Detect which cell encompasses the target text, then output its [x, y] center coordinate. 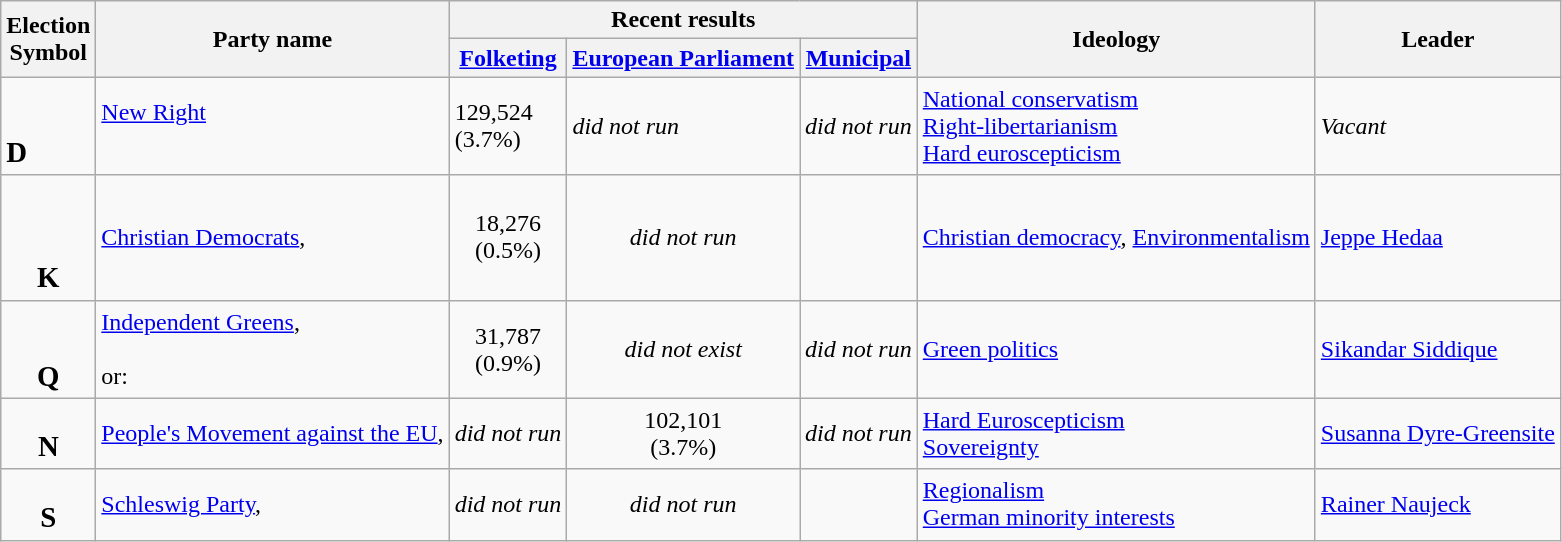
Independent Greens, or: [272, 349]
Hard EuroscepticismSovereignty [1116, 434]
Folketing [508, 58]
did not exist [684, 349]
Susanna Dyre-Greensite [1438, 434]
Christian democracy, Environmentalism [1116, 238]
Jeppe Hedaa [1438, 238]
ElectionSymbol [48, 39]
18,276(0.5%) [508, 238]
129,524(3.7%) [508, 126]
Ideology [1116, 39]
Schleswig Party, [272, 504]
National conservatismRight-libertarianismHard euroscepticism [1116, 126]
Municipal [859, 58]
European Parliament [684, 58]
Sikandar Siddique [1438, 349]
K [48, 238]
102,101(3.7%) [684, 434]
Party name [272, 39]
RegionalismGerman minority interests [1116, 504]
Q [48, 349]
D [48, 126]
31,787(0.9%) [508, 349]
S [48, 504]
Recent results [683, 20]
New Right [272, 126]
Christian Democrats, [272, 238]
Rainer Naujeck [1438, 504]
Green politics [1116, 349]
Leader [1438, 39]
N [48, 434]
People's Movement against the EU, [272, 434]
Vacant [1438, 126]
